Extract the [X, Y] coordinate from the center of the cell holding the provided text.  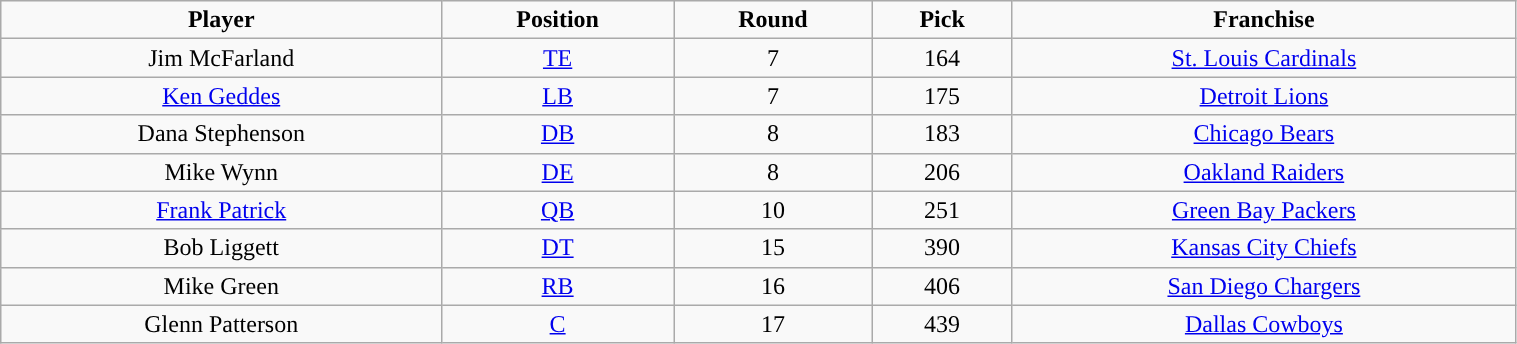
DT [558, 248]
St. Louis Cardinals [1264, 58]
DB [558, 134]
17 [774, 324]
16 [774, 286]
Player [222, 20]
Green Bay Packers [1264, 210]
Pick [942, 20]
251 [942, 210]
439 [942, 324]
406 [942, 286]
Dana Stephenson [222, 134]
Detroit Lions [1264, 96]
San Diego Chargers [1264, 286]
DE [558, 172]
C [558, 324]
175 [942, 96]
Glenn Patterson [222, 324]
390 [942, 248]
Oakland Raiders [1264, 172]
Frank Patrick [222, 210]
Bob Liggett [222, 248]
LB [558, 96]
Position [558, 20]
Mike Wynn [222, 172]
15 [774, 248]
Dallas Cowboys [1264, 324]
164 [942, 58]
TE [558, 58]
Mike Green [222, 286]
Round [774, 20]
Kansas City Chiefs [1264, 248]
Jim McFarland [222, 58]
RB [558, 286]
Chicago Bears [1264, 134]
183 [942, 134]
Ken Geddes [222, 96]
206 [942, 172]
10 [774, 210]
Franchise [1264, 20]
QB [558, 210]
